Extract the (X, Y) coordinate from the center of the cell holding the provided text.  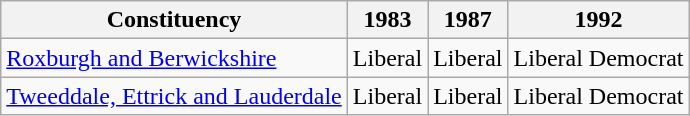
1992 (598, 20)
Tweeddale, Ettrick and Lauderdale (174, 96)
Constituency (174, 20)
Roxburgh and Berwickshire (174, 58)
1983 (387, 20)
1987 (468, 20)
